Determine the [X, Y] coordinate at the center of the cell enclosing the given text.  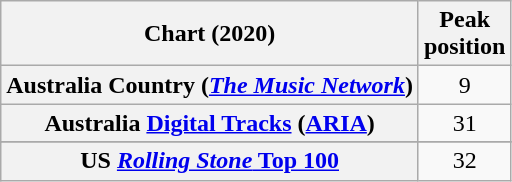
Australia Country (The Music Network) [210, 85]
32 [464, 161]
Australia Digital Tracks (ARIA) [210, 123]
31 [464, 123]
US Rolling Stone Top 100 [210, 161]
Chart (2020) [210, 34]
Peakposition [464, 34]
9 [464, 85]
